Identify which cell holds the provided text, then report its [x, y] central coordinate. 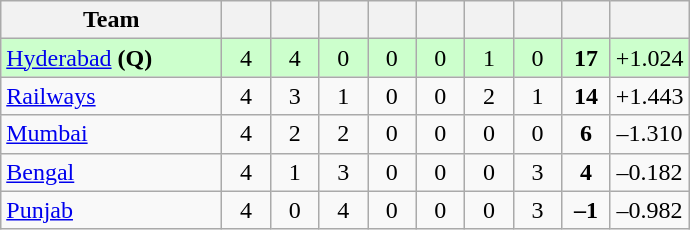
Punjab [112, 210]
Bengal [112, 172]
+1.024 [650, 58]
–0.182 [650, 172]
14 [586, 96]
17 [586, 58]
Mumbai [112, 134]
6 [586, 134]
+1.443 [650, 96]
Team [112, 20]
Railways [112, 96]
Hyderabad (Q) [112, 58]
–0.982 [650, 210]
–1.310 [650, 134]
–1 [586, 210]
